For the text-containing cell, return its midpoint in (x, y) coordinate format. 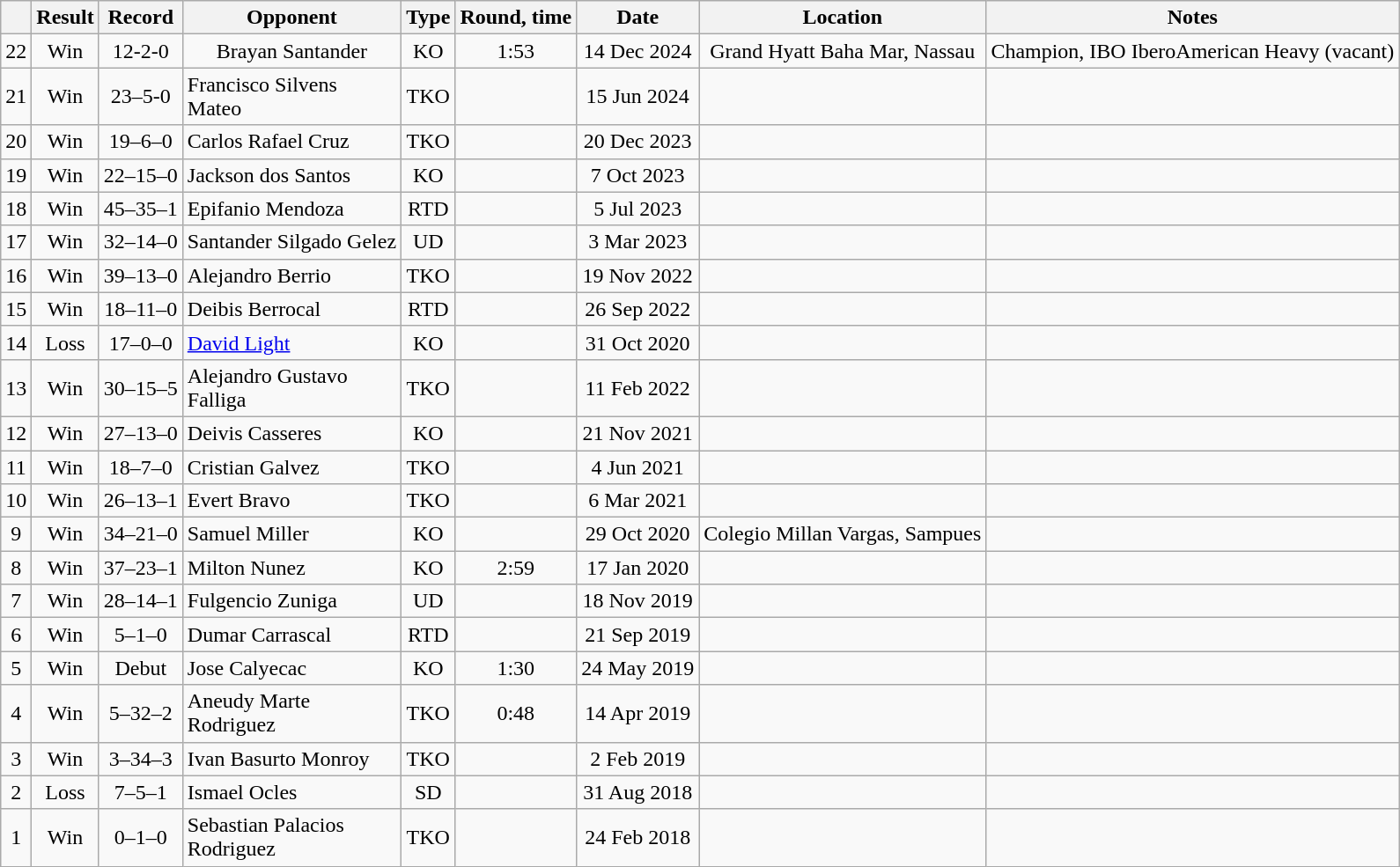
2 Feb 2019 (637, 759)
Alejandro GustavoFalliga (291, 387)
1:53 (516, 51)
7 (16, 601)
17 Jan 2020 (637, 568)
29 Oct 2020 (637, 534)
Aneudy MarteRodriguez (291, 713)
13 (16, 387)
Champion, IBO IberoAmerican Heavy (vacant) (1192, 51)
1 (16, 838)
Brayan Santander (291, 51)
Date (637, 18)
3 (16, 759)
27–13–0 (141, 433)
28–14–1 (141, 601)
Epifanio Mendoza (291, 209)
7 Oct 2023 (637, 175)
Colegio Millan Vargas, Sampues (843, 534)
4 Jun 2021 (637, 467)
31 Aug 2018 (637, 792)
12-2-0 (141, 51)
18 Nov 2019 (637, 601)
4 (16, 713)
Ismael Ocles (291, 792)
SD (428, 792)
5 Jul 2023 (637, 209)
19 Nov 2022 (637, 276)
31 Oct 2020 (637, 342)
26–13–1 (141, 501)
32–14–0 (141, 242)
26 Sep 2022 (637, 309)
5 (16, 668)
15 Jun 2024 (637, 97)
Debut (141, 668)
3–34–3 (141, 759)
37–23–1 (141, 568)
19–6–0 (141, 142)
Santander Silgado Gelez (291, 242)
22–15–0 (141, 175)
Deivis Casseres (291, 433)
14 Apr 2019 (637, 713)
14 (16, 342)
6 (16, 635)
Sebastian PalaciosRodriguez (291, 838)
Result (65, 18)
20 Dec 2023 (637, 142)
Alejandro Berrio (291, 276)
34–21–0 (141, 534)
Samuel Miller (291, 534)
0:48 (516, 713)
8 (16, 568)
20 (16, 142)
21 Nov 2021 (637, 433)
24 May 2019 (637, 668)
Location (843, 18)
19 (16, 175)
18–11–0 (141, 309)
21 Sep 2019 (637, 635)
30–15–5 (141, 387)
Evert Bravo (291, 501)
24 Feb 2018 (637, 838)
15 (16, 309)
Cristian Galvez (291, 467)
22 (16, 51)
23–5-0 (141, 97)
11 (16, 467)
Carlos Rafael Cruz (291, 142)
5–32–2 (141, 713)
3 Mar 2023 (637, 242)
Fulgencio Zuniga (291, 601)
Deibis Berrocal (291, 309)
1:30 (516, 668)
Round, time (516, 18)
Record (141, 18)
2:59 (516, 568)
Grand Hyatt Baha Mar, Nassau (843, 51)
9 (16, 534)
39–13–0 (141, 276)
7–5–1 (141, 792)
5–1–0 (141, 635)
17 (16, 242)
Jackson dos Santos (291, 175)
Type (428, 18)
2 (16, 792)
Milton Nunez (291, 568)
12 (16, 433)
David Light (291, 342)
18 (16, 209)
21 (16, 97)
Ivan Basurto Monroy (291, 759)
14 Dec 2024 (637, 51)
Opponent (291, 18)
0–1–0 (141, 838)
45–35–1 (141, 209)
Francisco SilvensMateo (291, 97)
11 Feb 2022 (637, 387)
10 (16, 501)
Dumar Carrascal (291, 635)
18–7–0 (141, 467)
Jose Calyecac (291, 668)
6 Mar 2021 (637, 501)
16 (16, 276)
Notes (1192, 18)
17–0–0 (141, 342)
